Capture the cell that displays the provided text and extract its (x, y) central coordinate. 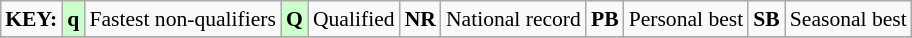
PB (605, 19)
Qualified (354, 19)
Fastest non-qualifiers (182, 19)
q (73, 19)
Seasonal best (848, 19)
KEY: (31, 19)
Personal best (686, 19)
SB (766, 19)
NR (420, 19)
National record (514, 19)
Q (294, 19)
